Pinpoint the cell where the given text exists, returning its [X, Y] midpoint coordinate. 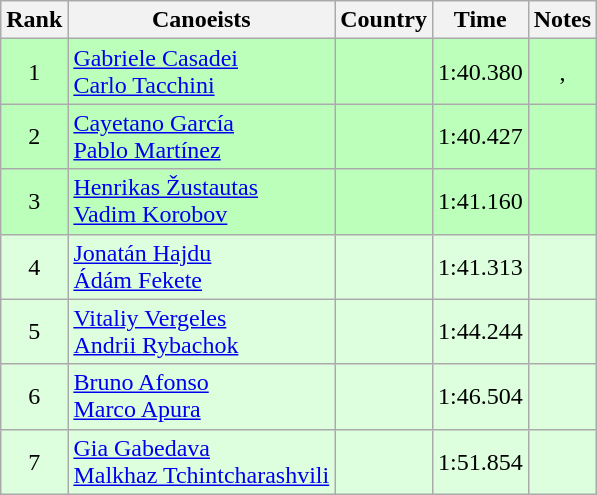
Henrikas ŽustautasVadim Korobov [202, 202]
1:40.427 [480, 136]
Vitaliy VergelesAndrii Rybachok [202, 332]
1:41.313 [480, 266]
1:46.504 [480, 396]
7 [34, 462]
1:44.244 [480, 332]
Cayetano GarcíaPablo Martínez [202, 136]
3 [34, 202]
, [562, 72]
1:51.854 [480, 462]
2 [34, 136]
Canoeists [202, 20]
Gia GabedavaMalkhaz Tchintcharashvili [202, 462]
1:40.380 [480, 72]
Bruno AfonsoMarco Apura [202, 396]
Gabriele CasadeiCarlo Tacchini [202, 72]
Rank [34, 20]
Notes [562, 20]
6 [34, 396]
4 [34, 266]
Jonatán HajduÁdám Fekete [202, 266]
1:41.160 [480, 202]
1 [34, 72]
5 [34, 332]
Country [384, 20]
Time [480, 20]
